Return the (X, Y) coordinate for the center point of the cell that contains the specified text.  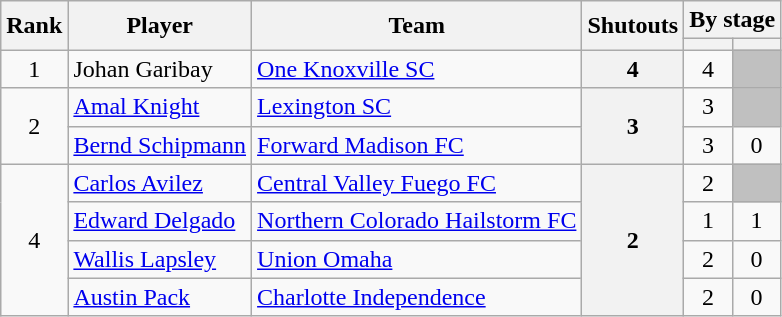
Shutouts (633, 26)
Central Valley Fuego FC (417, 183)
Bernd Schipmann (160, 145)
Austin Pack (160, 297)
Northern Colorado Hailstorm FC (417, 221)
Union Omaha (417, 259)
Wallis Lapsley (160, 259)
Carlos Avilez (160, 183)
Rank (34, 26)
Forward Madison FC (417, 145)
Player (160, 26)
Johan Garibay (160, 69)
Edward Delgado (160, 221)
Lexington SC (417, 107)
One Knoxville SC (417, 69)
Amal Knight (160, 107)
By stage (732, 20)
Team (417, 26)
Charlotte Independence (417, 297)
